Identify which cell holds the provided text, then report its (X, Y) central coordinate. 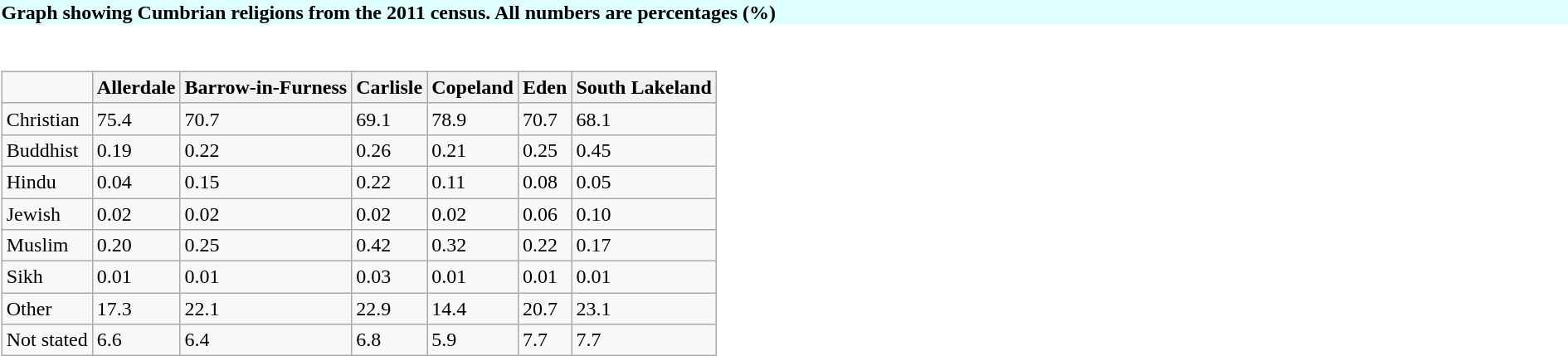
0.11 (473, 182)
Buddhist (46, 150)
0.20 (136, 246)
0.03 (390, 277)
Sikh (46, 277)
23.1 (644, 309)
6.4 (265, 340)
78.9 (473, 119)
Hindu (46, 182)
22.9 (390, 309)
6.6 (136, 340)
0.08 (544, 182)
68.1 (644, 119)
0.42 (390, 246)
0.17 (644, 246)
0.26 (390, 150)
0.19 (136, 150)
Other (46, 309)
75.4 (136, 119)
69.1 (390, 119)
Carlisle (390, 87)
6.8 (390, 340)
0.06 (544, 213)
0.04 (136, 182)
Allerdale (136, 87)
0.45 (644, 150)
Barrow-in-Furness (265, 87)
0.32 (473, 246)
0.15 (265, 182)
0.10 (644, 213)
South Lakeland (644, 87)
14.4 (473, 309)
Christian (46, 119)
Copeland (473, 87)
5.9 (473, 340)
Jewish (46, 213)
Eden (544, 87)
Graph showing Cumbrian religions from the 2011 census. All numbers are percentages (%) (784, 12)
20.7 (544, 309)
Not stated (46, 340)
17.3 (136, 309)
0.21 (473, 150)
Muslim (46, 246)
22.1 (265, 309)
0.05 (644, 182)
